Capture the cell that displays the provided text and extract its [x, y] central coordinate. 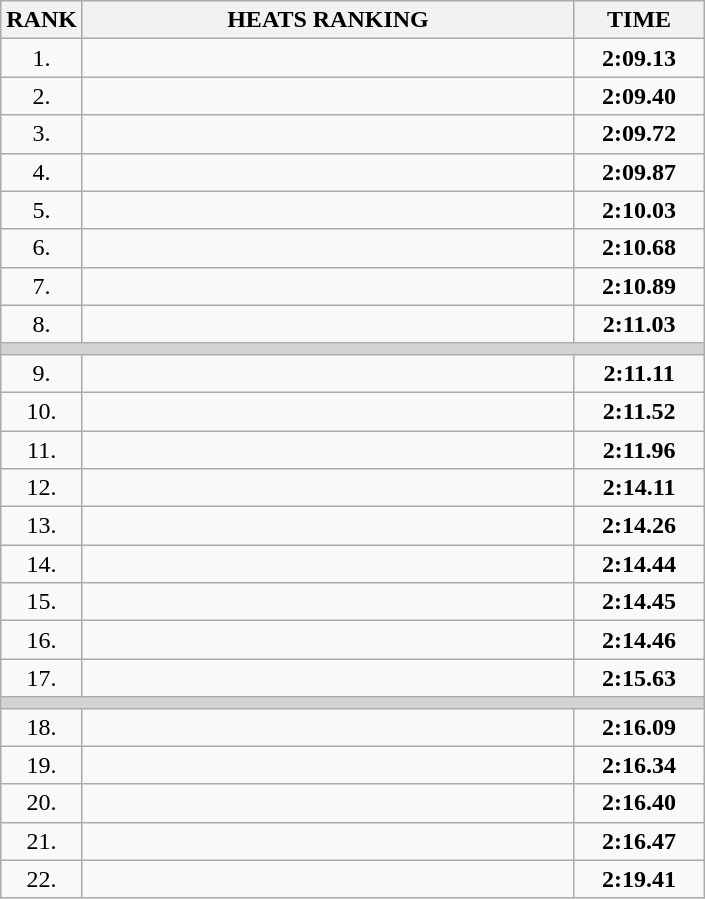
2:11.52 [640, 411]
2:11.11 [640, 373]
15. [42, 602]
10. [42, 411]
HEATS RANKING [328, 20]
20. [42, 803]
21. [42, 841]
17. [42, 678]
2:16.09 [640, 727]
19. [42, 765]
2:11.96 [640, 449]
22. [42, 879]
1. [42, 58]
2:09.87 [640, 172]
2:10.03 [640, 210]
2:11.03 [640, 324]
7. [42, 286]
9. [42, 373]
2:16.34 [640, 765]
2:14.26 [640, 526]
2:14.44 [640, 564]
2:19.41 [640, 879]
2:16.47 [640, 841]
TIME [640, 20]
2:09.13 [640, 58]
8. [42, 324]
2:14.11 [640, 488]
2. [42, 96]
6. [42, 248]
RANK [42, 20]
2:14.46 [640, 640]
4. [42, 172]
2:16.40 [640, 803]
18. [42, 727]
16. [42, 640]
11. [42, 449]
14. [42, 564]
2:10.89 [640, 286]
2:10.68 [640, 248]
2:15.63 [640, 678]
2:14.45 [640, 602]
2:09.40 [640, 96]
5. [42, 210]
13. [42, 526]
12. [42, 488]
2:09.72 [640, 134]
3. [42, 134]
